Find where the given text appears and provide that cell's center as [x, y] coordinate. 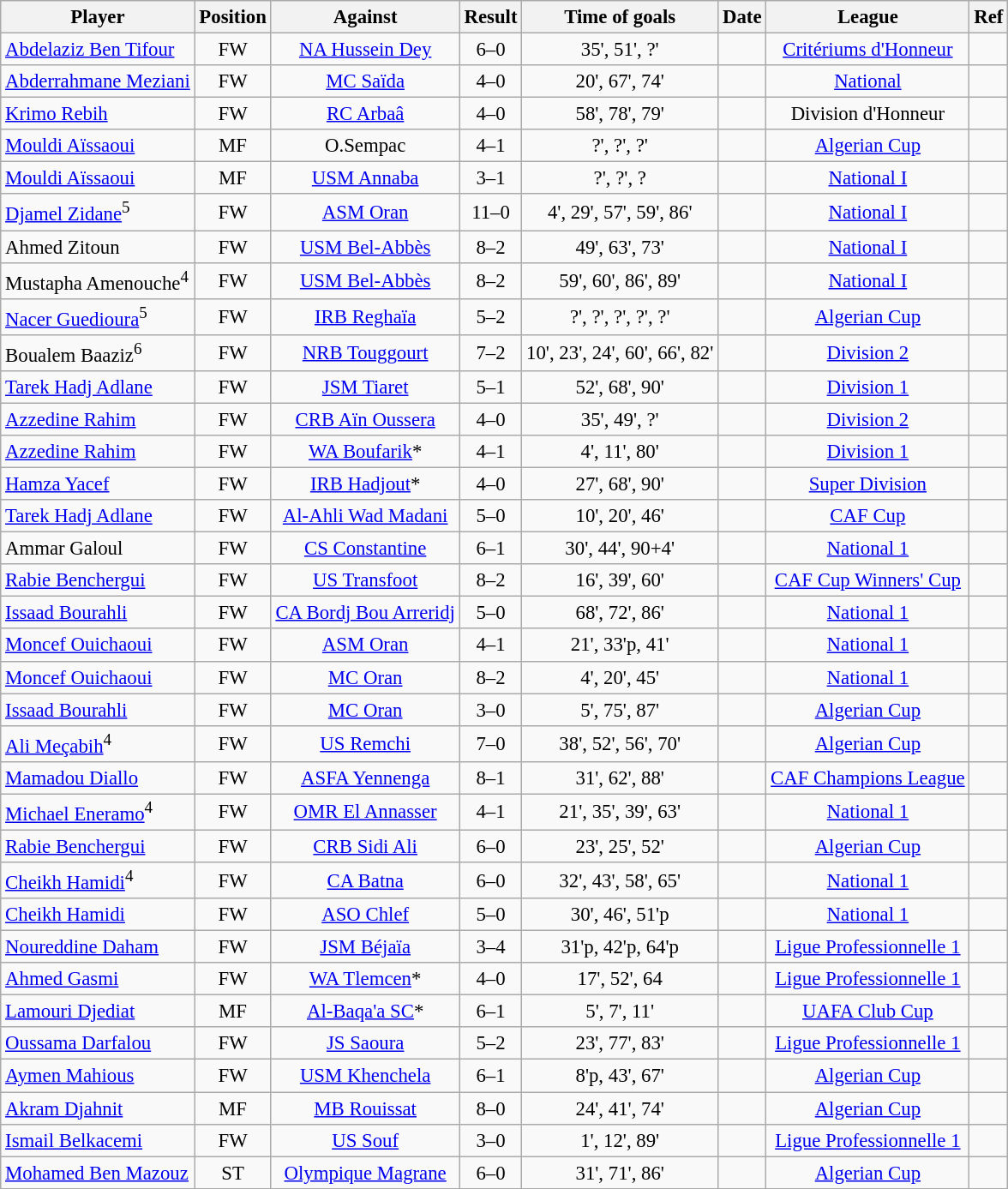
CRB Sidi Ali [365, 846]
3–1 [490, 178]
Nacer Guedioura5 [98, 316]
Position [233, 17]
5–1 [490, 387]
31', 71', 86' [621, 1173]
Date [742, 17]
17', 52', 64 [621, 979]
?', ?', ?' [621, 146]
Lamouri Djediat [98, 1012]
WA Tlemcen* [365, 979]
League [867, 17]
Akram Djahnit [98, 1108]
Critériums d'Honneur [867, 50]
CAF Cup Winners' Cup [867, 580]
7–0 [490, 743]
31'p, 42'p, 64'p [621, 947]
Al-Baqa'a SC* [365, 1012]
RC Arbaâ [365, 114]
WA Boufarik* [365, 452]
Time of goals [621, 17]
Player [98, 17]
Al-Ahli Wad Madani [365, 516]
10', 20', 46' [621, 516]
16', 39', 60' [621, 580]
MC Saïda [365, 81]
1', 12', 89' [621, 1140]
31', 62', 88' [621, 778]
Hamza Yacef [98, 484]
59', 60', 86', 89' [621, 280]
NRB Touggourt [365, 353]
Mustapha Amenouche4 [98, 280]
CA Bordj Bou Arreridj [365, 613]
CA Batna [365, 880]
CAF Cup [867, 516]
ASFA Yennenga [365, 778]
Ref [989, 17]
24', 41', 74' [621, 1108]
CRB Aïn Oussera [365, 419]
Aymen Mahious [98, 1076]
IRB Hadjout* [365, 484]
Ahmed Gasmi [98, 979]
21', 35', 39', 63' [621, 812]
23', 25', 52' [621, 846]
Djamel Zidane5 [98, 212]
US Remchi [365, 743]
5', 75', 87' [621, 710]
52', 68', 90' [621, 387]
JSM Béjaïa [365, 947]
4', 20', 45' [621, 677]
Noureddine Daham [98, 947]
11–0 [490, 212]
35', 51', ?' [621, 50]
Mohamed Ben Mazouz [98, 1173]
USM Khenchela [365, 1076]
Result [490, 17]
MB Rouissat [365, 1108]
Olympique Magrane [365, 1173]
JSM Tiaret [365, 387]
27', 68', 90' [621, 484]
National [867, 81]
Ismail Belkacemi [98, 1140]
35', 49', ?' [621, 419]
JS Saoura [365, 1043]
IRB Reghaïa [365, 316]
?', ?', ?', ?', ?' [621, 316]
Krimo Rebih [98, 114]
30', 46', 51'p [621, 915]
ST [233, 1173]
UAFA Club Cup [867, 1012]
Boualem Baaziz6 [98, 353]
32', 43', 58', 65' [621, 880]
O.Sempac [365, 146]
USM Annaba [365, 178]
Cheikh Hamidi [98, 915]
5', 7', 11' [621, 1012]
Abdelaziz Ben Tifour [98, 50]
?', ?', ? [621, 178]
49', 63', 73' [621, 247]
ASO Chlef [365, 915]
8–0 [490, 1108]
US Souf [365, 1140]
20', 67', 74' [621, 81]
30', 44', 90+4' [621, 549]
NA Hussein Dey [365, 50]
Division d'Honneur [867, 114]
7–2 [490, 353]
4', 29', 57', 59', 86' [621, 212]
US Transfoot [365, 580]
3–4 [490, 947]
8–1 [490, 778]
CAF Champions League [867, 778]
68', 72', 86' [621, 613]
38', 52', 56', 70' [621, 743]
Against [365, 17]
Oussama Darfalou [98, 1043]
Michael Eneramo4 [98, 812]
10', 23', 24', 60', 66', 82' [621, 353]
Super Division [867, 484]
Ali Meçabih4 [98, 743]
58', 78', 79' [621, 114]
Abderrahmane Meziani [98, 81]
21', 33'p, 41' [621, 646]
OMR El Annasser [365, 812]
Mamadou Diallo [98, 778]
4', 11', 80' [621, 452]
8'p, 43', 67' [621, 1076]
Cheikh Hamidi4 [98, 880]
23', 77', 83' [621, 1043]
Ammar Galoul [98, 549]
Ahmed Zitoun [98, 247]
CS Constantine [365, 549]
